Output the [X, Y] coordinate of the center of the cell containing the given text.  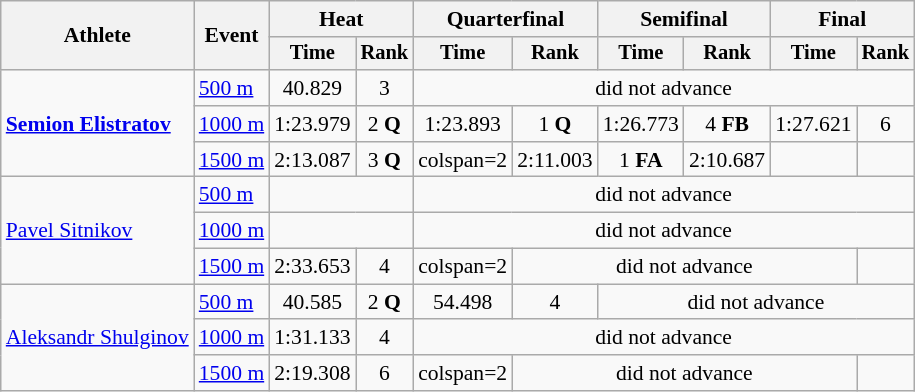
Athlete [98, 36]
2:13.087 [312, 160]
Semifinal [684, 19]
2:33.653 [312, 267]
2:10.687 [727, 160]
54.498 [462, 302]
1:23.893 [462, 124]
Aleksandr Shulginov [98, 338]
1 FA [641, 160]
1:23.979 [312, 124]
1 Q [554, 124]
40.585 [312, 302]
40.829 [312, 88]
Heat [341, 19]
Pavel Sitnikov [98, 230]
2:11.003 [554, 160]
Quarterfinal [506, 19]
2:19.308 [312, 373]
1:27.621 [813, 124]
1:31.133 [312, 338]
Semion Elistratov [98, 124]
Final [842, 19]
4 FB [727, 124]
3 [385, 88]
Event [232, 36]
3 Q [385, 160]
1:26.773 [641, 124]
